Find where the given text appears and provide that cell's center as [X, Y] coordinate. 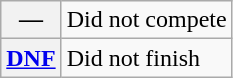
— [31, 20]
Did not compete [146, 20]
Did not finish [146, 58]
DNF [31, 58]
